Detect which cell encompasses the target text, then output its (x, y) center coordinate. 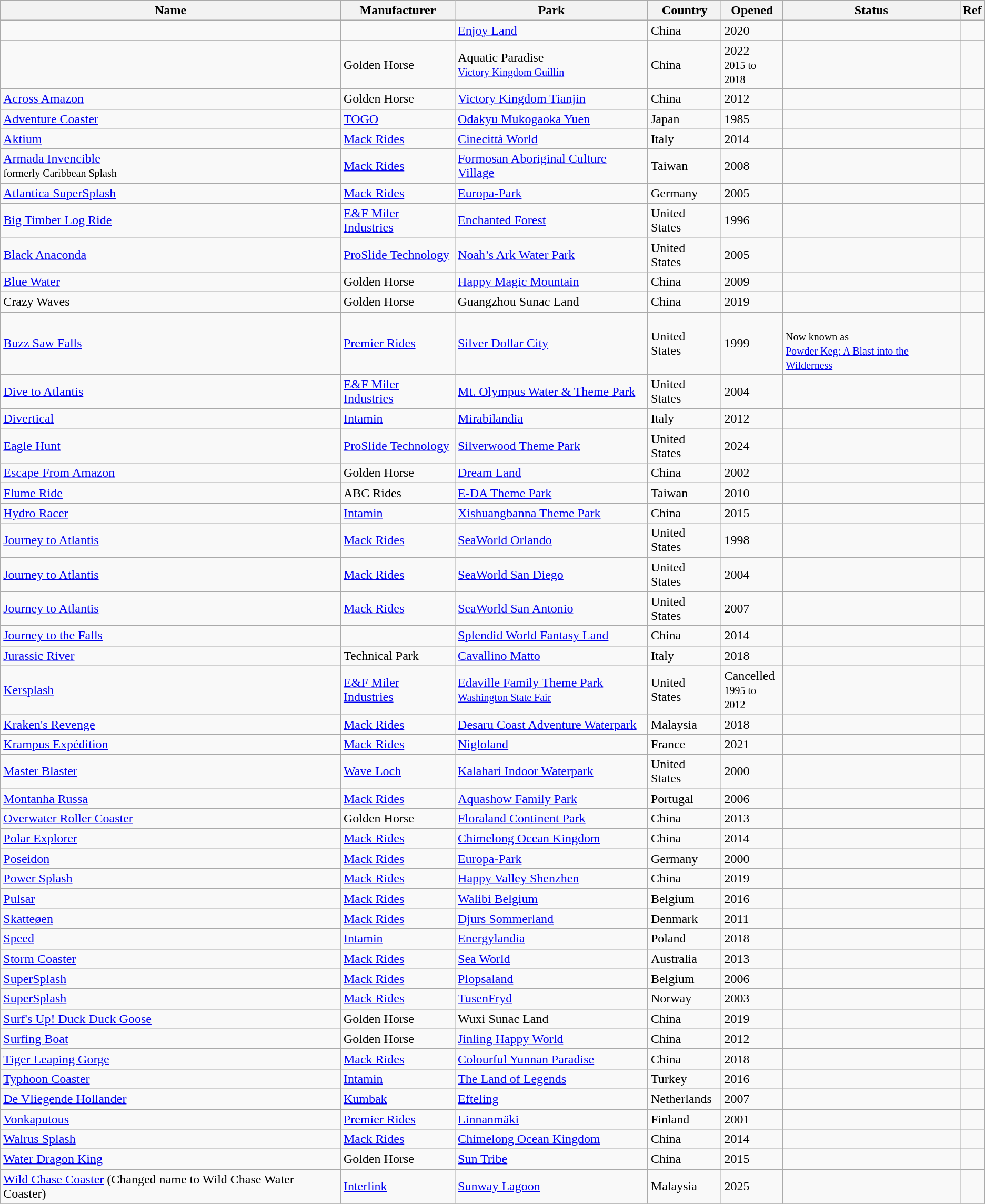
Montanha Russa (170, 798)
2021 (752, 744)
20222015 to 2018 (752, 65)
Polar Explorer (170, 839)
Typhoon Coaster (170, 1079)
Netherlands (685, 1099)
Black Anaconda (170, 255)
Nigloland (551, 744)
Flume Ride (170, 493)
Vonkaputous (170, 1119)
Finland (685, 1119)
Speed (170, 939)
E-DA Theme Park (551, 493)
Mirabilandia (551, 419)
2024 (752, 446)
Enjoy Land (551, 31)
2009 (752, 282)
Pulsar (170, 899)
1985 (752, 119)
Buzz Saw Falls (170, 343)
Colourful Yunnan Paradise (551, 1059)
Skatteøen (170, 919)
ABC Rides (398, 493)
Country (685, 11)
Master Blaster (170, 771)
1998 (752, 540)
Krampus Expédition (170, 744)
Wave Loch (398, 771)
Silver Dollar City (551, 343)
Linnanmäki (551, 1119)
Aquatic ParadiseVictory Kingdom Guillin (551, 65)
Crazy Waves (170, 302)
Wild Chase Coaster (Changed name to Wild Chase Water Coaster) (170, 1186)
Jinling Happy World (551, 1039)
Hydro Racer (170, 513)
Splendid World Fantasy Land (551, 636)
Mt. Olympus Water & Theme Park (551, 392)
Surfing Boat (170, 1039)
Turkey (685, 1079)
SeaWorld San Diego (551, 575)
Surf's Up! Duck Duck Goose (170, 1019)
Opened (752, 11)
Overwater Roller Coaster (170, 819)
Poland (685, 939)
TOGO (398, 119)
Xishuangbanna Theme Park (551, 513)
Australia (685, 959)
Jurassic River (170, 656)
Sun Tribe (551, 1159)
Blue Water (170, 282)
Across Amazon (170, 99)
Ref (972, 11)
Guangzhou Sunac Land (551, 302)
Technical Park (398, 656)
Sea World (551, 959)
De Vliegende Hollander (170, 1099)
Name (170, 11)
Noah’s Ark Water Park (551, 255)
Japan (685, 119)
Floraland Continent Park (551, 819)
Aktium (170, 139)
Victory Kingdom Tianjin (551, 99)
1996 (752, 220)
2010 (752, 493)
Interlink (398, 1186)
Kraken's Revenge (170, 724)
2011 (752, 919)
Silverwood Theme Park (551, 446)
2020 (752, 31)
Eagle Hunt (170, 446)
2025 (752, 1186)
Now known as Powder Keg: A Blast into the Wilderness (871, 343)
Journey to the Falls (170, 636)
Formosan Aboriginal Culture Village (551, 166)
Sunway Lagoon (551, 1186)
2008 (752, 166)
Cinecittà World (551, 139)
2001 (752, 1119)
Wuxi Sunac Land (551, 1019)
Power Splash (170, 879)
SeaWorld San Antonio (551, 608)
Denmark (685, 919)
SeaWorld Orlando (551, 540)
TusenFryd (551, 999)
Divertical (170, 419)
Energylandia (551, 939)
Enchanted Forest (551, 220)
Dive to Atlantis (170, 392)
Armada Invencibleformerly Caribbean Splash (170, 166)
Edaville Family Theme ParkWashington State Fair (551, 690)
France (685, 744)
Big Timber Log Ride (170, 220)
Cavallino Matto (551, 656)
The Land of Legends (551, 1079)
Happy Valley Shenzhen (551, 879)
Water Dragon King (170, 1159)
Kalahari Indoor Waterpark (551, 771)
Walrus Splash (170, 1139)
Portugal (685, 798)
Aquashow Family Park (551, 798)
Cancelled1995 to 2012 (752, 690)
Poseidon (170, 859)
Dream Land (551, 473)
Kumbak (398, 1099)
Efteling (551, 1099)
Djurs Sommerland (551, 919)
Storm Coaster (170, 959)
Odakyu Mukogaoka Yuen (551, 119)
Status (871, 11)
Kersplash (170, 690)
Park (551, 11)
Escape From Amazon (170, 473)
2002 (752, 473)
Atlantica SuperSplash (170, 193)
Tiger Leaping Gorge (170, 1059)
Adventure Coaster (170, 119)
Walibi Belgium (551, 899)
Desaru Coast Adventure Waterpark (551, 724)
Happy Magic Mountain (551, 282)
Manufacturer (398, 11)
1999 (752, 343)
Norway (685, 999)
Plopsaland (551, 979)
2003 (752, 999)
